Pinpoint the cell where the given text exists, returning its (X, Y) midpoint coordinate. 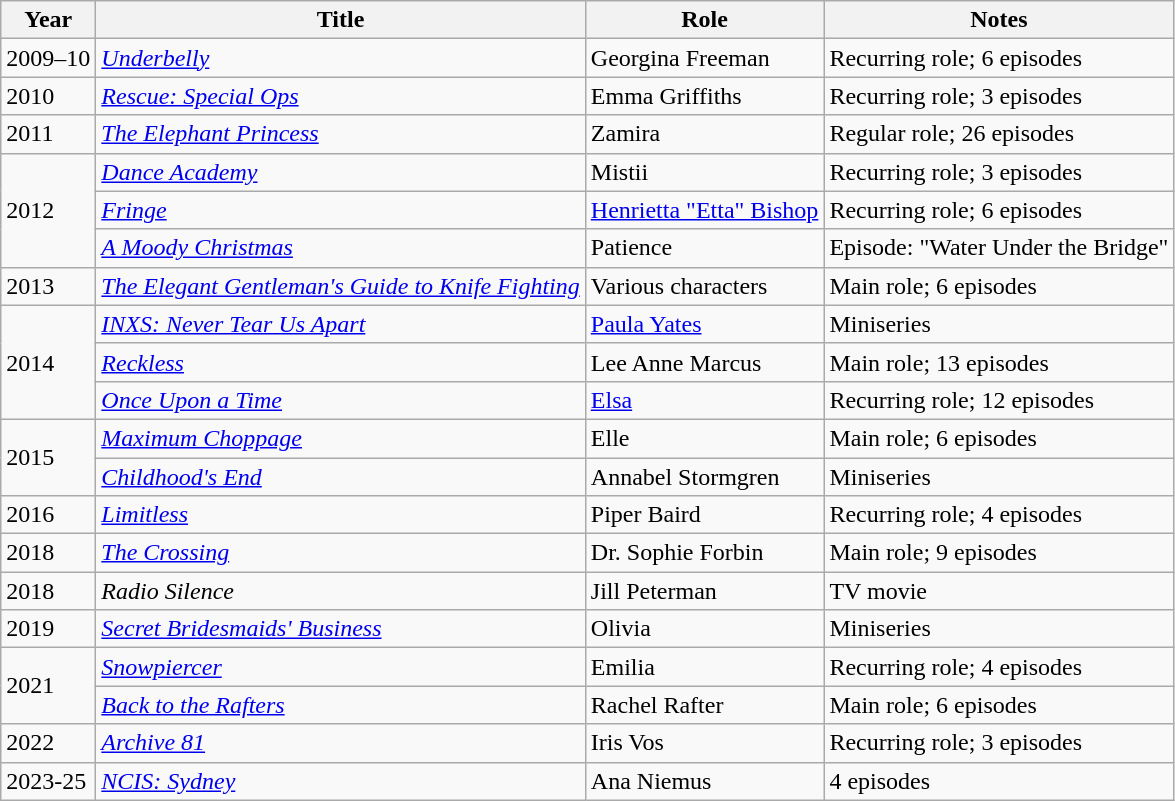
2016 (48, 515)
Episode: "Water Under the Bridge" (999, 248)
Georgina Freeman (704, 58)
2019 (48, 629)
2014 (48, 362)
2022 (48, 743)
Various characters (704, 286)
Zamira (704, 134)
Childhood's End (340, 477)
Archive 81 (340, 743)
Dr. Sophie Forbin (704, 553)
Snowpiercer (340, 667)
Maximum Choppage (340, 438)
2012 (48, 210)
Ana Niemus (704, 781)
Paula Yates (704, 324)
Regular role; 26 episodes (999, 134)
Title (340, 20)
Piper Baird (704, 515)
Recurring role; 12 episodes (999, 400)
Annabel Stormgren (704, 477)
Henrietta "Etta" Bishop (704, 210)
Elle (704, 438)
Dance Academy (340, 172)
Iris Vos (704, 743)
Main role; 13 episodes (999, 362)
Emilia (704, 667)
Lee Anne Marcus (704, 362)
Main role; 9 episodes (999, 553)
2011 (48, 134)
Jill Peterman (704, 591)
Back to the Rafters (340, 705)
Olivia (704, 629)
A Moody Christmas (340, 248)
2021 (48, 686)
2023-25 (48, 781)
Once Upon a Time (340, 400)
Secret Bridesmaids' Business (340, 629)
2015 (48, 457)
The Elephant Princess (340, 134)
Role (704, 20)
Mistii (704, 172)
Patience (704, 248)
Limitless (340, 515)
The Elegant Gentleman's Guide to Knife Fighting (340, 286)
NCIS: Sydney (340, 781)
Reckless (340, 362)
Rescue: Special Ops (340, 96)
INXS: Never Tear Us Apart (340, 324)
Year (48, 20)
Elsa (704, 400)
The Crossing (340, 553)
2009–10 (48, 58)
TV movie (999, 591)
2013 (48, 286)
Radio Silence (340, 591)
Fringe (340, 210)
Rachel Rafter (704, 705)
4 episodes (999, 781)
2010 (48, 96)
Notes (999, 20)
Underbelly (340, 58)
Emma Griffiths (704, 96)
